From the cell containing the given text, extract its center point as (x, y) coordinate. 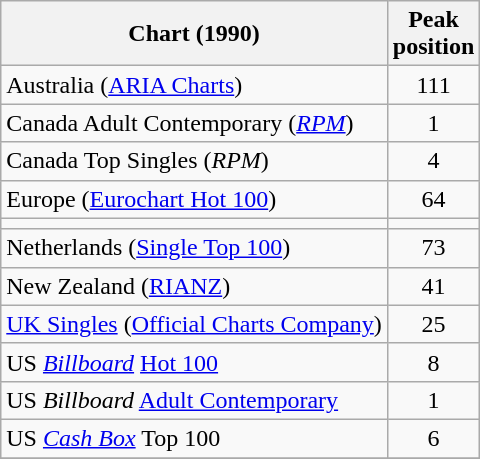
New Zealand (RIANZ) (194, 286)
Canada Adult Contemporary (RPM) (194, 123)
US Billboard Adult Contemporary (194, 400)
41 (433, 286)
111 (433, 85)
Europe (Eurochart Hot 100) (194, 199)
25 (433, 324)
Peakposition (433, 34)
64 (433, 199)
US Billboard Hot 100 (194, 362)
8 (433, 362)
Chart (1990) (194, 34)
6 (433, 438)
US Cash Box Top 100 (194, 438)
UK Singles (Official Charts Company) (194, 324)
4 (433, 161)
73 (433, 248)
Netherlands (Single Top 100) (194, 248)
Australia (ARIA Charts) (194, 85)
Canada Top Singles (RPM) (194, 161)
